Capture the cell that displays the provided text and extract its [X, Y] central coordinate. 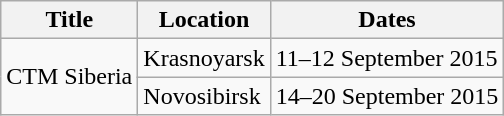
Novosibirsk [204, 96]
Krasnoyarsk [204, 58]
14–20 September 2015 [387, 96]
CTM Siberia [70, 77]
Location [204, 20]
Dates [387, 20]
11–12 September 2015 [387, 58]
Title [70, 20]
